Provide the [X, Y] coordinate of the cell's center where the given text is located.  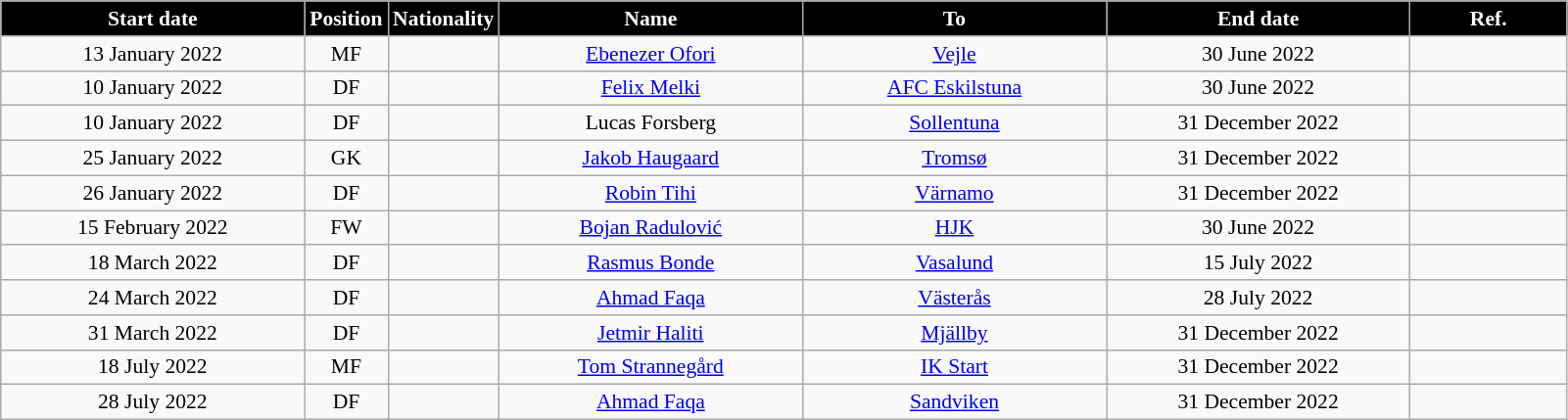
Tom Strannegård [650, 367]
Robin Tihi [650, 193]
Vasalund [954, 263]
Position [347, 19]
31 March 2022 [153, 333]
18 March 2022 [153, 263]
FW [347, 228]
15 July 2022 [1259, 263]
Rasmus Bonde [650, 263]
End date [1259, 19]
Vejle [954, 54]
13 January 2022 [153, 54]
24 March 2022 [153, 298]
Felix Melki [650, 88]
18 July 2022 [153, 367]
25 January 2022 [153, 159]
Lucas Forsberg [650, 123]
15 February 2022 [153, 228]
Jakob Haugaard [650, 159]
Ebenezer Ofori [650, 54]
Mjällby [954, 333]
Jetmir Haliti [650, 333]
Bojan Radulović [650, 228]
HJK [954, 228]
GK [347, 159]
Tromsø [954, 159]
Ref. [1489, 19]
Sandviken [954, 402]
Nationality [443, 19]
Västerås [954, 298]
Sollentuna [954, 123]
26 January 2022 [153, 193]
IK Start [954, 367]
To [954, 19]
Start date [153, 19]
Name [650, 19]
Värnamo [954, 193]
AFC Eskilstuna [954, 88]
